Capture the cell that displays the provided text and extract its (X, Y) central coordinate. 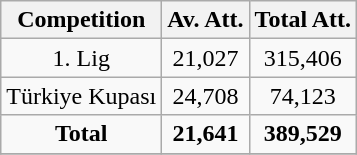
Total (82, 134)
24,708 (206, 96)
Total Att. (303, 20)
Türkiye Kupası (82, 96)
Av. Att. (206, 20)
389,529 (303, 134)
21,027 (206, 58)
74,123 (303, 96)
21,641 (206, 134)
1. Lig (82, 58)
Competition (82, 20)
315,406 (303, 58)
